Return [X, Y] of the center of cell containing provided text 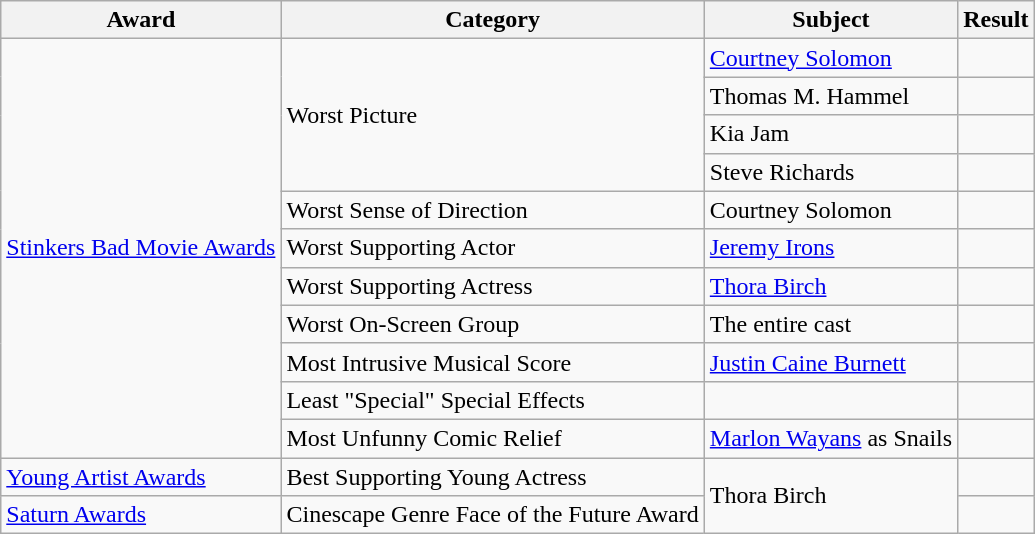
Category [492, 20]
Award [141, 20]
Young Artist Awards [141, 477]
Worst Picture [492, 115]
Jeremy Irons [830, 248]
Best Supporting Young Actress [492, 477]
Most Unfunny Comic Relief [492, 438]
Thomas M. Hammel [830, 96]
Stinkers Bad Movie Awards [141, 248]
Most Intrusive Musical Score [492, 362]
Subject [830, 20]
Cinescape Genre Face of the Future Award [492, 515]
Marlon Wayans as Snails [830, 438]
The entire cast [830, 324]
Steve Richards [830, 172]
Result [996, 20]
Kia Jam [830, 134]
Worst On-Screen Group [492, 324]
Worst Supporting Actor [492, 248]
Worst Supporting Actress [492, 286]
Justin Caine Burnett [830, 362]
Worst Sense of Direction [492, 210]
Least "Special" Special Effects [492, 400]
Saturn Awards [141, 515]
